Extract the [X, Y] coordinate from the center of the cell holding the provided text.  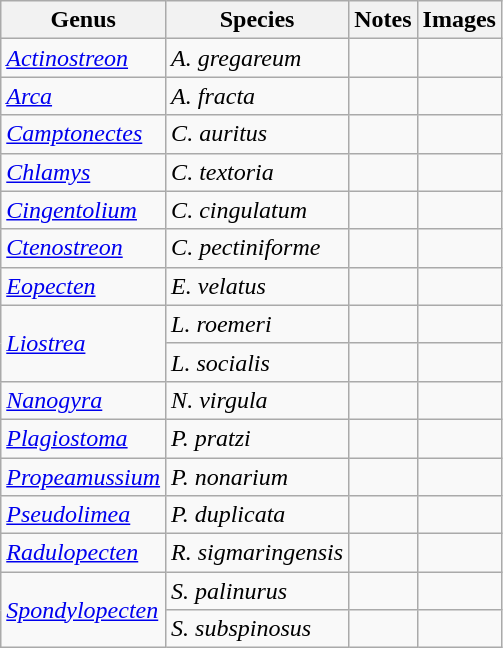
A. gregareum [258, 58]
C. pectiniforme [258, 248]
P. duplicata [258, 515]
Eopecten [84, 286]
Ctenostreon [84, 248]
Genus [84, 20]
Liostrea [84, 343]
N. virgula [258, 400]
L. socialis [258, 362]
Species [258, 20]
S. palinurus [258, 591]
R. sigmaringensis [258, 553]
Nanogyra [84, 400]
Cingentolium [84, 210]
A. fracta [258, 96]
Arca [84, 96]
S. subspinosus [258, 629]
Plagiostoma [84, 438]
P. pratzi [258, 438]
Images [459, 20]
Actinostreon [84, 58]
L. roemeri [258, 324]
P. nonarium [258, 477]
Notes [383, 20]
Camptonectes [84, 134]
Chlamys [84, 172]
C. auritus [258, 134]
Pseudolimea [84, 515]
Spondylopecten [84, 610]
C. textoria [258, 172]
C. cingulatum [258, 210]
E. velatus [258, 286]
Propeamussium [84, 477]
Radulopecten [84, 553]
